For the text-containing cell, return its midpoint in (X, Y) coordinate format. 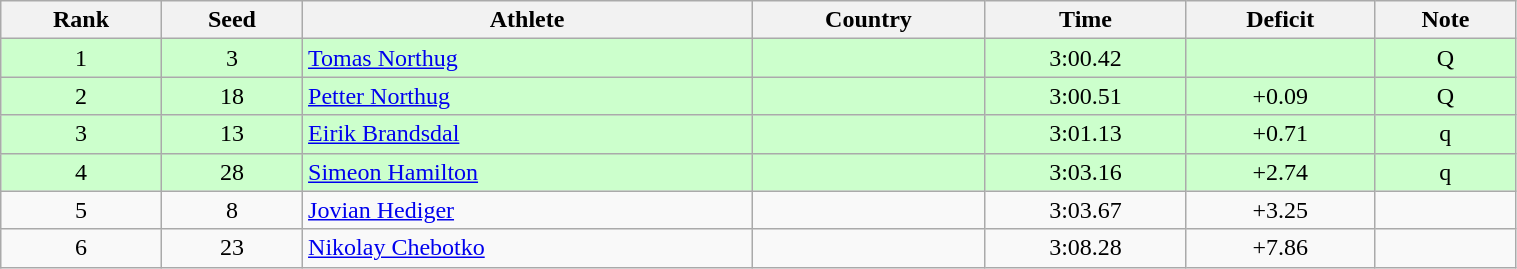
Simeon Hamilton (528, 172)
23 (232, 248)
6 (81, 248)
4 (81, 172)
+3.25 (1280, 210)
13 (232, 134)
3:00.51 (1085, 96)
Petter Northug (528, 96)
Eirik Brandsdal (528, 134)
Seed (232, 20)
5 (81, 210)
1 (81, 58)
2 (81, 96)
3:00.42 (1085, 58)
+0.09 (1280, 96)
Tomas Northug (528, 58)
Jovian Hediger (528, 210)
Country (869, 20)
Athlete (528, 20)
Deficit (1280, 20)
3:03.67 (1085, 210)
Note (1446, 20)
3:01.13 (1085, 134)
+0.71 (1280, 134)
28 (232, 172)
Nikolay Chebotko (528, 248)
+2.74 (1280, 172)
8 (232, 210)
Rank (81, 20)
18 (232, 96)
3:03.16 (1085, 172)
+7.86 (1280, 248)
3:08.28 (1085, 248)
Time (1085, 20)
